Provide the [x, y] coordinate of the cell's center where the given text is located.  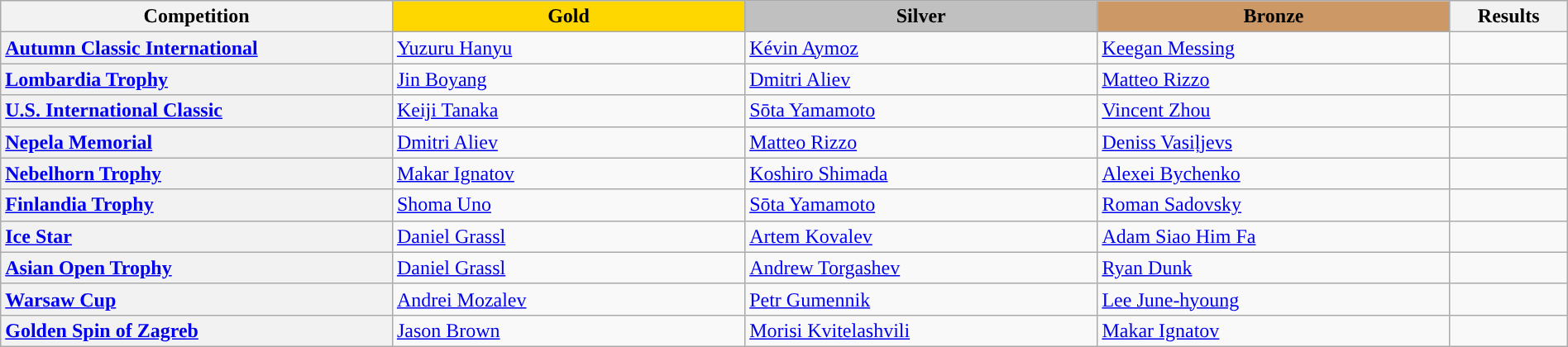
Andrew Torgashev [921, 268]
Keegan Messing [1274, 48]
Nepela Memorial [197, 142]
Golden Spin of Zagreb [197, 330]
Artem Kovalev [921, 236]
Jin Boyang [568, 79]
Morisi Kvitelashvili [921, 330]
Warsaw Cup [197, 299]
Silver [921, 17]
Vincent Zhou [1274, 111]
Lombardia Trophy [197, 79]
Alexei Bychenko [1274, 173]
Autumn Classic International [197, 48]
Yuzuru Hanyu [568, 48]
Lee June-hyoung [1274, 299]
U.S. International Classic [197, 111]
Competition [197, 17]
Bronze [1274, 17]
Petr Gumennik [921, 299]
Finlandia Trophy [197, 205]
Keiji Tanaka [568, 111]
Gold [568, 17]
Results [1508, 17]
Shoma Uno [568, 205]
Ryan Dunk [1274, 268]
Asian Open Trophy [197, 268]
Kévin Aymoz [921, 48]
Ice Star [197, 236]
Adam Siao Him Fa [1274, 236]
Andrei Mozalev [568, 299]
Roman Sadovsky [1274, 205]
Deniss Vasiļjevs [1274, 142]
Jason Brown [568, 330]
Koshiro Shimada [921, 173]
Nebelhorn Trophy [197, 173]
